For the text-containing cell, return its midpoint in (X, Y) coordinate format. 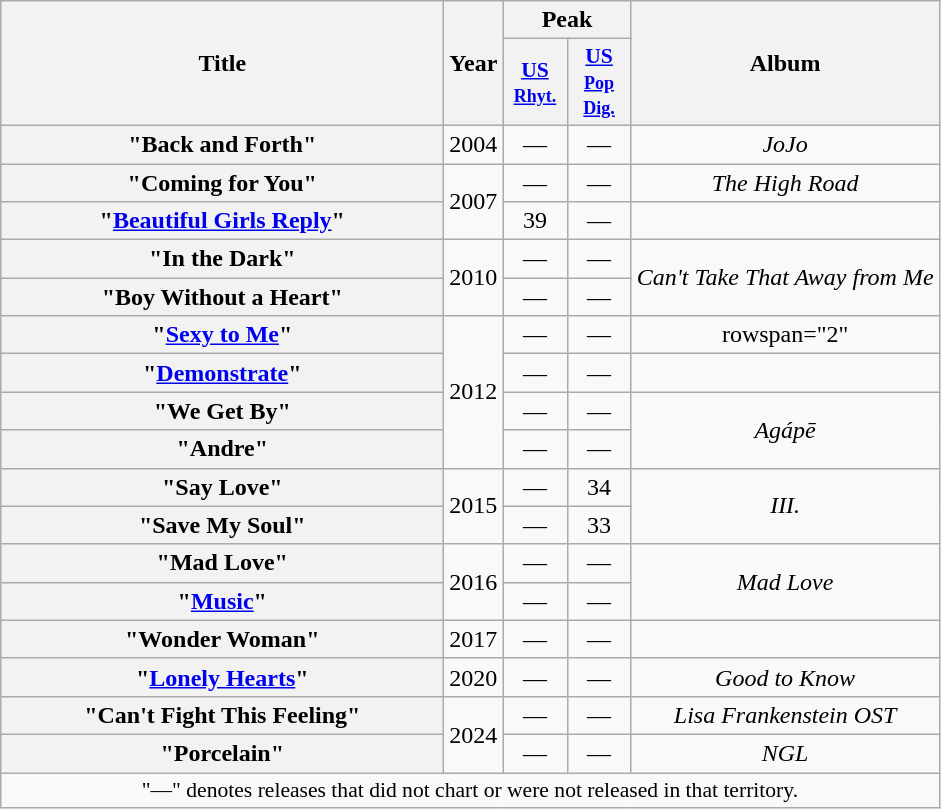
"Beautiful Girls Reply" (222, 221)
"In the Dark" (222, 259)
2012 (474, 392)
"—" denotes releases that did not chart or were not released in that territory. (470, 790)
Title (222, 64)
"Music" (222, 601)
2015 (474, 506)
"We Get By" (222, 411)
2020 (474, 677)
JoJo (785, 144)
Peak (567, 20)
2024 (474, 734)
34 (599, 487)
"Andre" (222, 449)
"Coming for You" (222, 183)
The High Road (785, 183)
USPop Dig. (599, 82)
"Save My Soul" (222, 525)
"Demonstrate" (222, 373)
"Say Love" (222, 487)
Can't Take That Away from Me (785, 278)
Mad Love (785, 582)
Album (785, 64)
USRhyt. (535, 82)
2017 (474, 639)
2007 (474, 202)
rowspan="2" (785, 335)
"Lonely Hearts" (222, 677)
Lisa Frankenstein OST (785, 715)
"Sexy to Me" (222, 335)
"Mad Love" (222, 563)
"Can't Fight This Feeling" (222, 715)
39 (535, 221)
2004 (474, 144)
"Wonder Woman" (222, 639)
Agápē (785, 430)
33 (599, 525)
"Boy Without a Heart" (222, 297)
III. (785, 506)
"Porcelain" (222, 753)
2016 (474, 582)
"Back and Forth" (222, 144)
NGL (785, 753)
Year (474, 64)
2010 (474, 278)
Good to Know (785, 677)
